Scan for the cell matching the given text and deliver its (X, Y) coordinate at center. 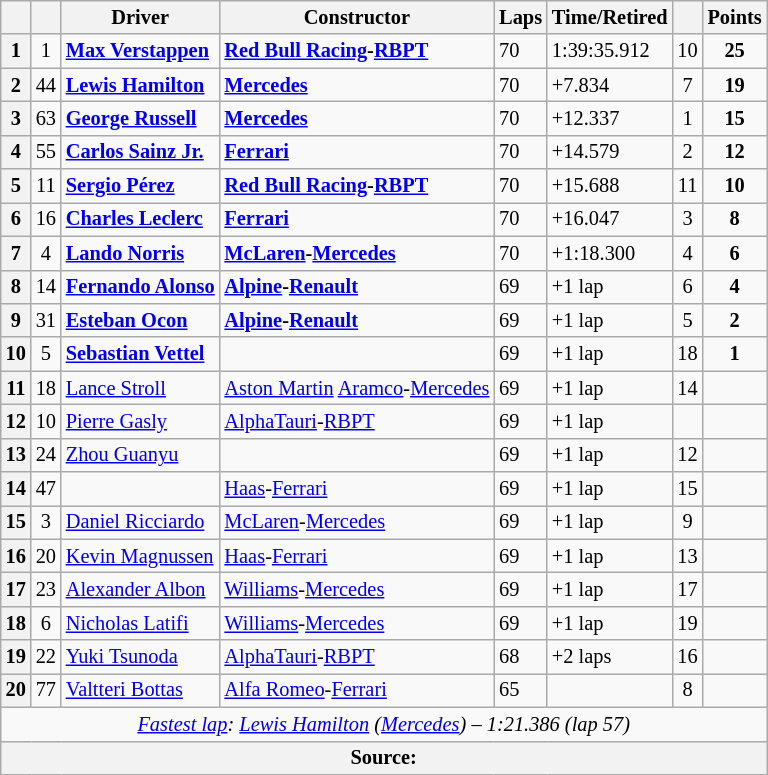
Alfa Romeo-Ferrari (358, 690)
Time/Retired (610, 17)
+2 laps (610, 657)
63 (46, 118)
31 (46, 320)
Kevin Magnussen (140, 556)
+1:18.300 (610, 253)
+7.834 (610, 85)
Laps (520, 17)
23 (46, 589)
Sebastian Vettel (140, 354)
Esteban Ocon (140, 320)
+14.579 (610, 152)
Nicholas Latifi (140, 623)
22 (46, 657)
Lando Norris (140, 253)
Max Verstappen (140, 51)
65 (520, 690)
55 (46, 152)
Zhou Guanyu (140, 455)
25 (735, 51)
Lance Stroll (140, 388)
68 (520, 657)
47 (46, 489)
Charles Leclerc (140, 219)
Yuki Tsunoda (140, 657)
Fastest lap: Lewis Hamilton (Mercedes) – 1:21.386 (lap 57) (384, 724)
Carlos Sainz Jr. (140, 152)
44 (46, 85)
Constructor (358, 17)
Driver (140, 17)
George Russell (140, 118)
Aston Martin Aramco-Mercedes (358, 388)
1:39:35.912 (610, 51)
Sergio Pérez (140, 186)
Daniel Ricciardo (140, 522)
+16.047 (610, 219)
77 (46, 690)
Pierre Gasly (140, 421)
Alexander Albon (140, 589)
Fernando Alonso (140, 287)
+15.688 (610, 186)
Source: (384, 758)
Points (735, 17)
24 (46, 455)
Lewis Hamilton (140, 85)
Valtteri Bottas (140, 690)
+12.337 (610, 118)
